Pinpoint the cell where the given text exists, returning its (X, Y) midpoint coordinate. 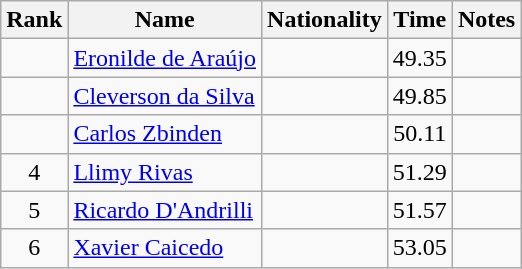
Name (165, 20)
Xavier Caicedo (165, 248)
Time (420, 20)
4 (34, 172)
Carlos Zbinden (165, 134)
53.05 (420, 248)
50.11 (420, 134)
Notes (486, 20)
Nationality (325, 20)
51.29 (420, 172)
49.35 (420, 58)
Cleverson da Silva (165, 96)
Rank (34, 20)
49.85 (420, 96)
Ricardo D'Andrilli (165, 210)
6 (34, 248)
5 (34, 210)
Llimy Rivas (165, 172)
Eronilde de Araújo (165, 58)
51.57 (420, 210)
